Search for the cell housing the specified text and yield its (X, Y) center coordinate. 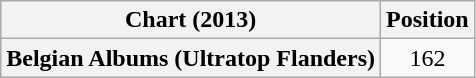
162 (428, 58)
Position (428, 20)
Chart (2013) (191, 20)
Belgian Albums (Ultratop Flanders) (191, 58)
